Pinpoint the cell where the given text exists, returning its (X, Y) midpoint coordinate. 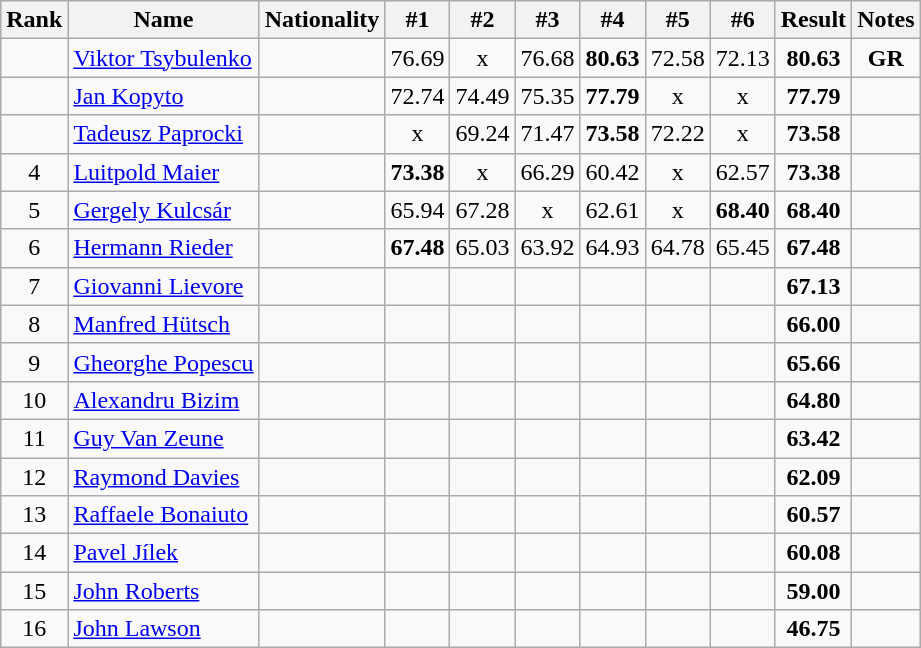
65.66 (813, 362)
Rank (34, 20)
Jan Kopyto (164, 96)
72.58 (678, 58)
Guy Van Zeune (164, 438)
64.93 (612, 248)
75.35 (548, 96)
GR (886, 58)
66.29 (548, 172)
Notes (886, 20)
12 (34, 477)
Gheorghe Popescu (164, 362)
60.08 (813, 553)
64.78 (678, 248)
66.00 (813, 324)
15 (34, 591)
Name (164, 20)
Hermann Rieder (164, 248)
Giovanni Lievore (164, 286)
62.09 (813, 477)
6 (34, 248)
59.00 (813, 591)
Raffaele Bonaiuto (164, 515)
#2 (482, 20)
64.80 (813, 400)
#4 (612, 20)
62.57 (742, 172)
#5 (678, 20)
63.92 (548, 248)
Nationality (322, 20)
9 (34, 362)
65.03 (482, 248)
72.13 (742, 58)
60.42 (612, 172)
7 (34, 286)
Tadeusz Paprocki (164, 134)
11 (34, 438)
Gergely Kulcsár (164, 210)
67.28 (482, 210)
John Roberts (164, 591)
#6 (742, 20)
Viktor Tsybulenko (164, 58)
5 (34, 210)
4 (34, 172)
65.94 (418, 210)
13 (34, 515)
8 (34, 324)
63.42 (813, 438)
16 (34, 629)
71.47 (548, 134)
65.45 (742, 248)
69.24 (482, 134)
#1 (418, 20)
Manfred Hütsch (164, 324)
Raymond Davies (164, 477)
#3 (548, 20)
46.75 (813, 629)
14 (34, 553)
Alexandru Bizim (164, 400)
Luitpold Maier (164, 172)
Pavel Jílek (164, 553)
62.61 (612, 210)
60.57 (813, 515)
76.69 (418, 58)
10 (34, 400)
74.49 (482, 96)
72.22 (678, 134)
Result (813, 20)
67.13 (813, 286)
76.68 (548, 58)
John Lawson (164, 629)
72.74 (418, 96)
